Pinpoint the cell where the given text exists, returning its [X, Y] midpoint coordinate. 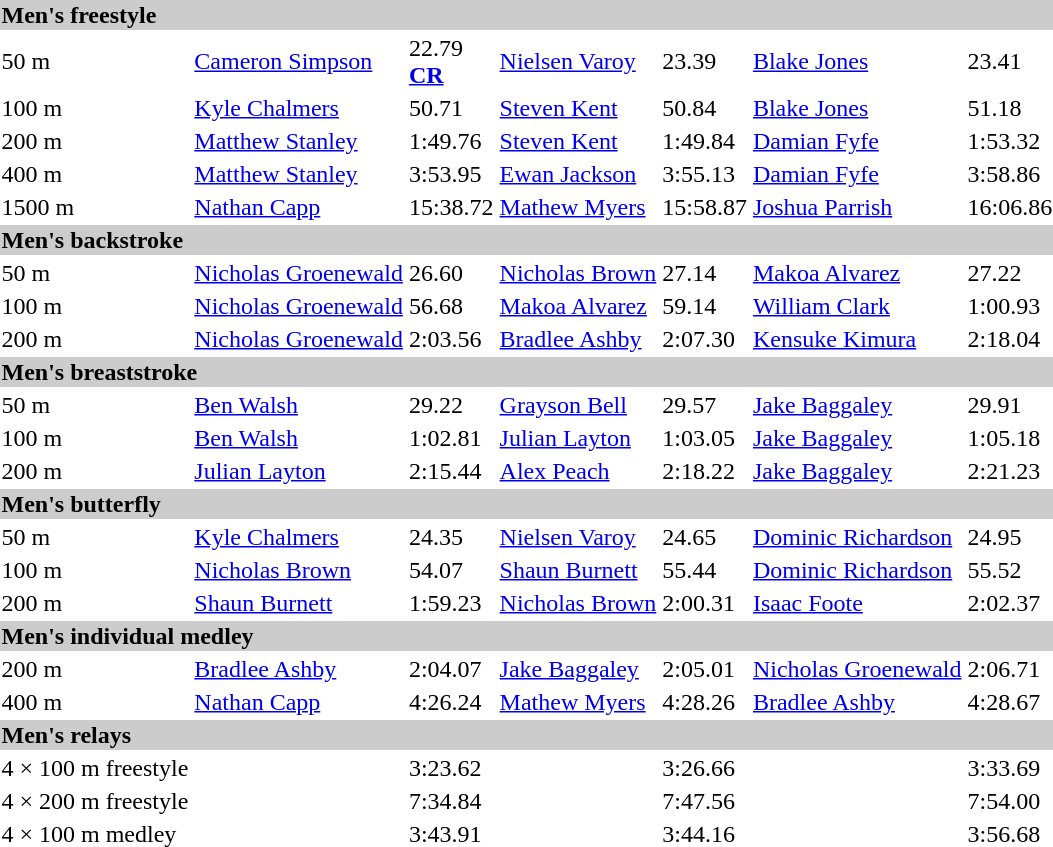
29.22 [451, 405]
24.65 [705, 537]
Joshua Parrish [857, 207]
Alex Peach [578, 471]
15:38.72 [451, 207]
4 × 100 m freestyle [95, 768]
1:03.05 [705, 438]
26.60 [451, 273]
William Clark [857, 306]
1:49.84 [705, 141]
3:26.66 [705, 768]
27.14 [705, 273]
56.68 [451, 306]
4:26.24 [451, 702]
2:03.56 [451, 339]
Cameron Simpson [299, 62]
2:18.22 [705, 471]
2:15.44 [451, 471]
50.71 [451, 108]
Kensuke Kimura [857, 339]
2:05.01 [705, 669]
1500 m [95, 207]
3:23.62 [451, 768]
3:53.95 [451, 174]
29.57 [705, 405]
54.07 [451, 570]
7:47.56 [705, 801]
1:02.81 [451, 438]
7:34.84 [451, 801]
24.35 [451, 537]
4 × 200 m freestyle [95, 801]
4:28.26 [705, 702]
50.84 [705, 108]
15:58.87 [705, 207]
3:55.13 [705, 174]
2:04.07 [451, 669]
1:49.76 [451, 141]
Ewan Jackson [578, 174]
1:59.23 [451, 603]
Grayson Bell [578, 405]
2:07.30 [705, 339]
Isaac Foote [857, 603]
2:00.31 [705, 603]
23.39 [705, 62]
55.44 [705, 570]
59.14 [705, 306]
22.79 CR [451, 62]
